Determine the (X, Y) coordinate at the center of the cell enclosing the given text.  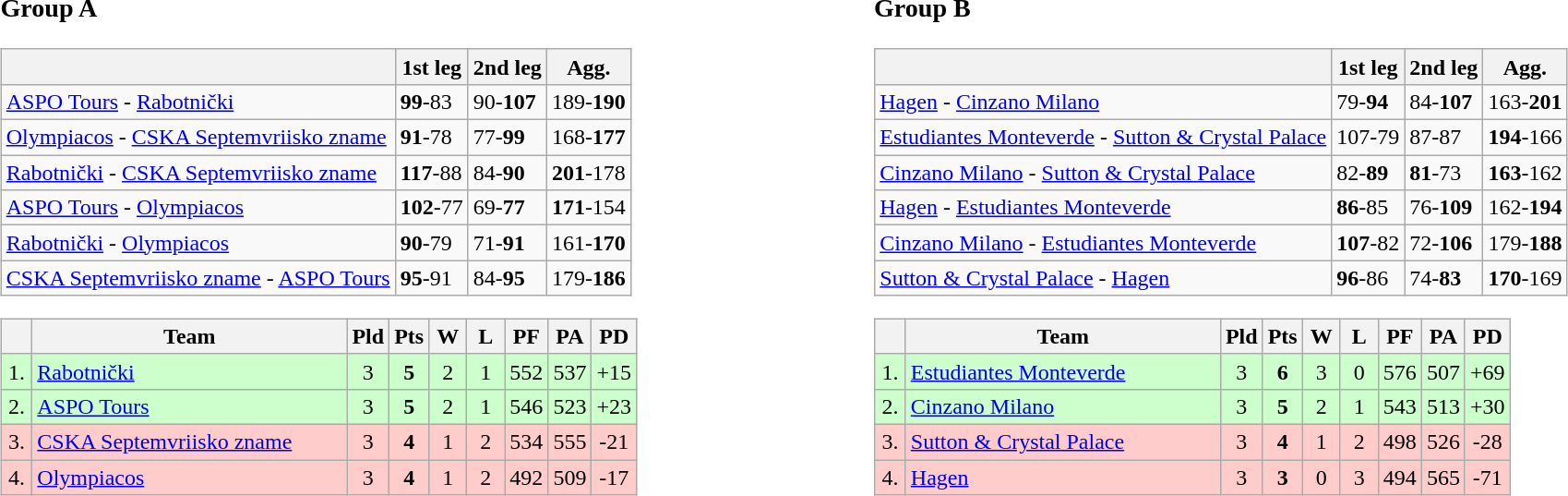
90-107 (508, 102)
Rabotnički - CSKA Septemvriisko zname (197, 173)
498 (1399, 442)
Rabotnički - Olympiacos (197, 243)
Olympiacos - CSKA Septemvriisko zname (197, 138)
189-190 (589, 102)
179-188 (1525, 243)
ASPO Tours - Olympiacos (197, 208)
555 (570, 442)
163-162 (1525, 173)
107-79 (1368, 138)
171-154 (589, 208)
492 (526, 478)
Hagen - Cinzano Milano (1104, 102)
Hagen (1063, 478)
+69 (1488, 371)
69-77 (508, 208)
6 (1283, 371)
+23 (615, 406)
534 (526, 442)
543 (1399, 406)
102-77 (432, 208)
Cinzano Milano - Sutton & Crystal Palace (1104, 173)
523 (570, 406)
+30 (1488, 406)
546 (526, 406)
201-178 (589, 173)
77-99 (508, 138)
163-201 (1525, 102)
82-89 (1368, 173)
Sutton & Crystal Palace - Hagen (1104, 278)
Cinzano Milano (1063, 406)
552 (526, 371)
76-109 (1443, 208)
Sutton & Crystal Palace (1063, 442)
79-94 (1368, 102)
Olympiacos (190, 478)
513 (1443, 406)
99-83 (432, 102)
CSKA Septemvriisko zname (190, 442)
494 (1399, 478)
Cinzano Milano - Estudiantes Monteverde (1104, 243)
Estudiantes Monteverde - Sutton & Crystal Palace (1104, 138)
-28 (1488, 442)
107-82 (1368, 243)
161-170 (589, 243)
ASPO Tours (190, 406)
71-91 (508, 243)
91-78 (432, 138)
526 (1443, 442)
86-85 (1368, 208)
74-83 (1443, 278)
-17 (615, 478)
87-87 (1443, 138)
84-90 (508, 173)
84-107 (1443, 102)
170-169 (1525, 278)
194-166 (1525, 138)
576 (1399, 371)
565 (1443, 478)
Rabotnički (190, 371)
509 (570, 478)
90-79 (432, 243)
162-194 (1525, 208)
507 (1443, 371)
72-106 (1443, 243)
179-186 (589, 278)
95-91 (432, 278)
-71 (1488, 478)
117-88 (432, 173)
84-95 (508, 278)
ASPO Tours - Rabotnički (197, 102)
81-73 (1443, 173)
Hagen - Estudiantes Monteverde (1104, 208)
+15 (615, 371)
Estudiantes Monteverde (1063, 371)
-21 (615, 442)
168-177 (589, 138)
CSKA Septemvriisko zname - ASPO Tours (197, 278)
96-86 (1368, 278)
537 (570, 371)
